Find where the given text appears and provide that cell's center as (x, y) coordinate. 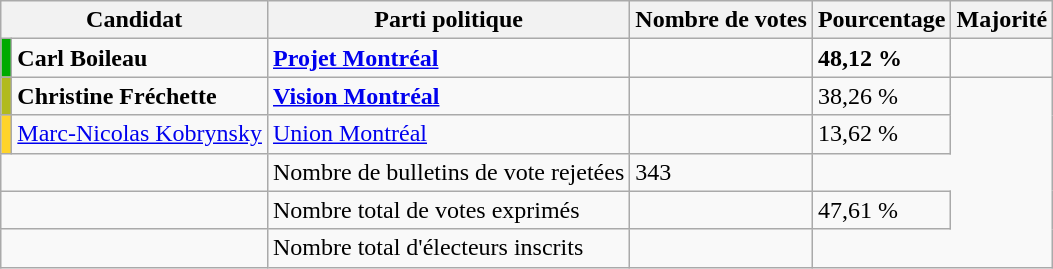
Union Montréal (448, 134)
13,62 % (882, 134)
Marc-Nicolas Kobrynsky (140, 134)
Vision Montréal (448, 96)
Nombre de votes (722, 20)
47,61 % (882, 210)
343 (722, 172)
Projet Montréal (448, 58)
Majorité (1002, 20)
Christine Fréchette (140, 96)
Candidat (134, 20)
38,26 % (882, 96)
Nombre de bulletins de vote rejetées (448, 172)
Nombre total de votes exprimés (448, 210)
Carl Boileau (140, 58)
Pourcentage (882, 20)
Parti politique (448, 20)
Nombre total d'électeurs inscrits (448, 248)
48,12 % (882, 58)
